Detect which cell encompasses the target text, then output its [X, Y] center coordinate. 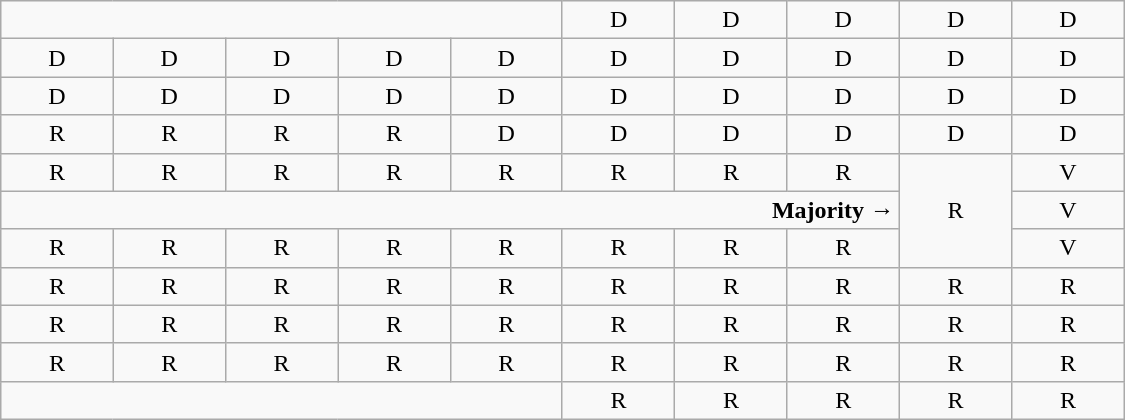
Majority → [450, 210]
